Search for the cell housing the specified text and yield its [x, y] center coordinate. 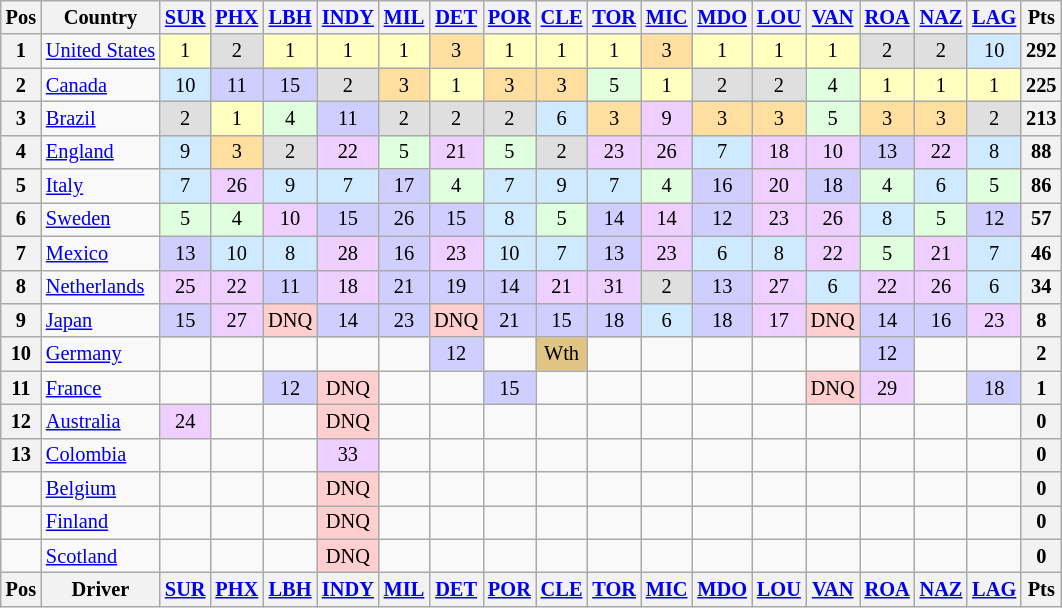
88 [1041, 152]
20 [779, 186]
29 [888, 388]
24 [185, 421]
19 [456, 287]
25 [185, 287]
Wth [562, 354]
292 [1041, 51]
Finland [100, 522]
86 [1041, 186]
33 [348, 455]
31 [614, 287]
Canada [100, 85]
Scotland [100, 556]
Sweden [100, 219]
Australia [100, 421]
Country [100, 17]
Netherlands [100, 287]
England [100, 152]
225 [1041, 85]
Belgium [100, 489]
United States [100, 51]
Mexico [100, 253]
Germany [100, 354]
Brazil [100, 118]
Colombia [100, 455]
34 [1041, 287]
213 [1041, 118]
28 [348, 253]
Japan [100, 320]
46 [1041, 253]
Italy [100, 186]
Driver [100, 589]
57 [1041, 219]
France [100, 388]
